Determine the [x, y] coordinate at the center of the cell enclosing the given text.  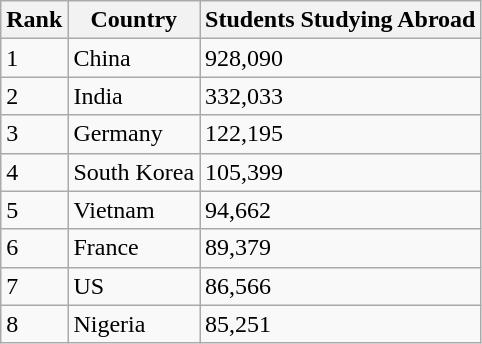
8 [34, 324]
928,090 [340, 58]
Rank [34, 20]
China [134, 58]
Students Studying Abroad [340, 20]
105,399 [340, 172]
1 [34, 58]
4 [34, 172]
India [134, 96]
5 [34, 210]
US [134, 286]
Germany [134, 134]
94,662 [340, 210]
7 [34, 286]
Country [134, 20]
85,251 [340, 324]
2 [34, 96]
89,379 [340, 248]
6 [34, 248]
122,195 [340, 134]
86,566 [340, 286]
South Korea [134, 172]
Nigeria [134, 324]
Vietnam [134, 210]
3 [34, 134]
332,033 [340, 96]
France [134, 248]
